Output the [x, y] coordinate of the center of the cell containing the given text.  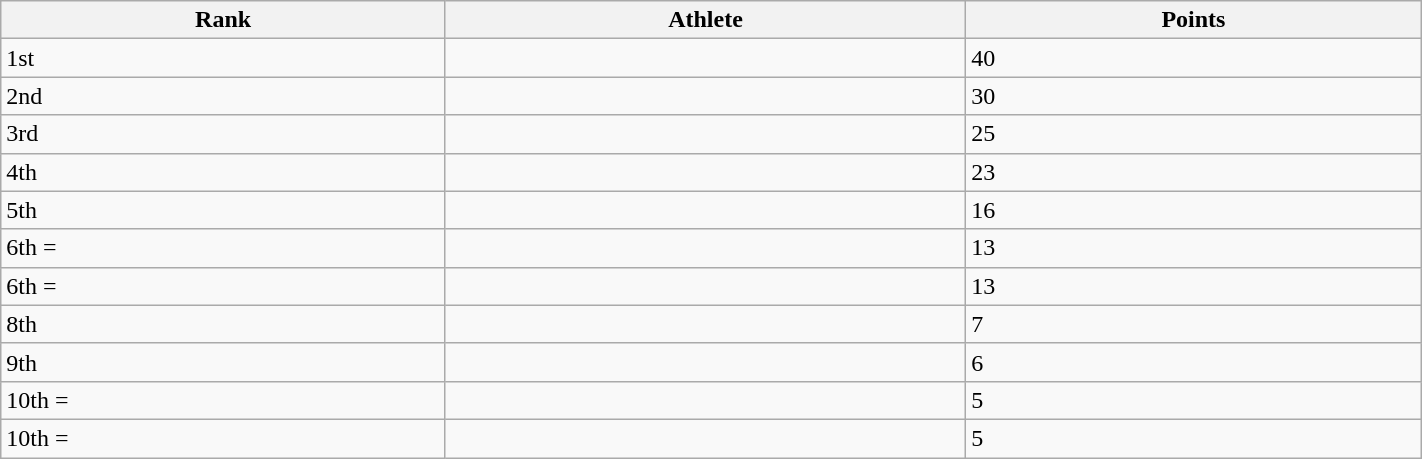
16 [1194, 210]
Rank [224, 20]
Points [1194, 20]
Athlete [705, 20]
2nd [224, 96]
7 [1194, 324]
23 [1194, 172]
25 [1194, 134]
5th [224, 210]
1st [224, 58]
40 [1194, 58]
4th [224, 172]
30 [1194, 96]
6 [1194, 362]
3rd [224, 134]
9th [224, 362]
8th [224, 324]
